Capture the cell that displays the provided text and extract its (X, Y) central coordinate. 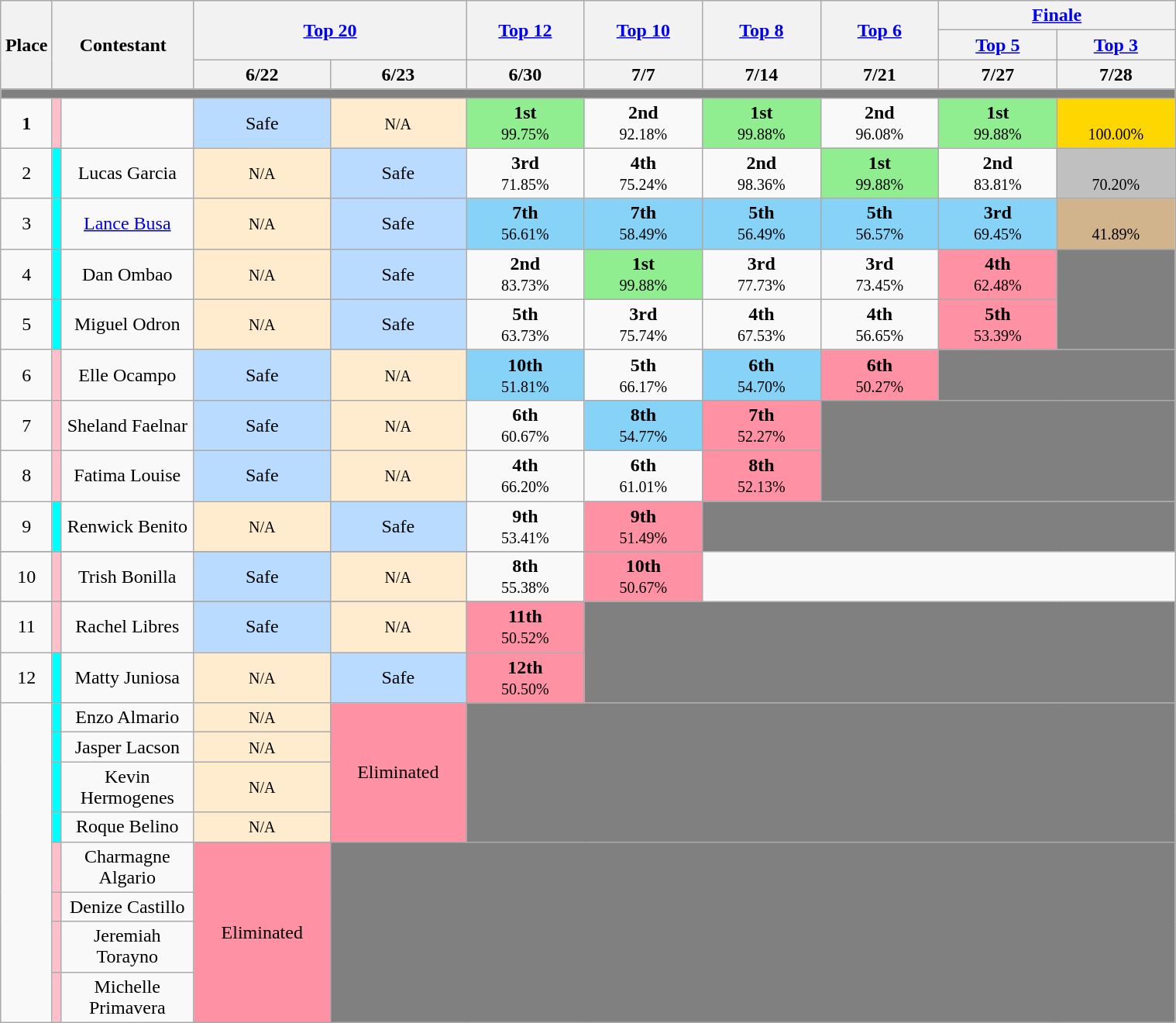
6th61.01% (643, 476)
6 (26, 375)
9 (26, 525)
4th62.48% (998, 274)
Michelle Primavera (127, 997)
5th63.73% (525, 324)
3rd73.45% (879, 274)
1st99.75% (525, 122)
2nd83.73% (525, 274)
9th51.49% (643, 525)
2nd92.18% (643, 122)
2nd98.36% (762, 174)
3rd75.74% (643, 324)
Trish Bonilla (127, 577)
Renwick Benito (127, 525)
Place (26, 45)
11th50.52% (525, 628)
5th66.17% (643, 375)
Lucas Garcia (127, 174)
Top 5 (998, 45)
8th54.77% (643, 425)
100.00% (1116, 122)
6th60.67% (525, 425)
10 (26, 577)
7/28 (1116, 74)
3rd77.73% (762, 274)
6/30 (525, 74)
12th50.50% (525, 677)
6th54.70% (762, 375)
41.89% (1116, 223)
6/22 (262, 74)
3rd69.45% (998, 223)
Denize Castillo (127, 907)
5 (26, 324)
Fatima Louise (127, 476)
Kevin Hermogenes (127, 787)
Top 6 (879, 30)
2nd83.81% (998, 174)
10th50.67% (643, 577)
Jasper Lacson (127, 747)
7th58.49% (643, 223)
Top 10 (643, 30)
Top 8 (762, 30)
4th67.53% (762, 324)
2nd96.08% (879, 122)
4th66.20% (525, 476)
2 (26, 174)
8th55.38% (525, 577)
Matty Juniosa (127, 677)
Jeremiah Torayno (127, 947)
8th52.13% (762, 476)
Enzo Almario (127, 718)
5th56.57% (879, 223)
Dan Ombao (127, 274)
Finale (1057, 15)
7/14 (762, 74)
4 (26, 274)
Contestant (122, 45)
5th53.39% (998, 324)
3 (26, 223)
4th75.24% (643, 174)
Miguel Odron (127, 324)
Roque Belino (127, 827)
Top 3 (1116, 45)
5th56.49% (762, 223)
11 (26, 628)
12 (26, 677)
10th51.81% (525, 375)
7/27 (998, 74)
8 (26, 476)
9th53.41% (525, 525)
Top 20 (330, 30)
1 (26, 122)
3rd71.85% (525, 174)
7th52.27% (762, 425)
7th56.61% (525, 223)
70.20% (1116, 174)
4th56.65% (879, 324)
Sheland Faelnar (127, 425)
Lance Busa (127, 223)
Rachel Libres (127, 628)
6th50.27% (879, 375)
6/23 (398, 74)
7 (26, 425)
7/21 (879, 74)
Charmagne Algario (127, 866)
Elle Ocampo (127, 375)
Top 12 (525, 30)
7/7 (643, 74)
